Extract the (x, y) coordinate from the center of the cell holding the provided text.  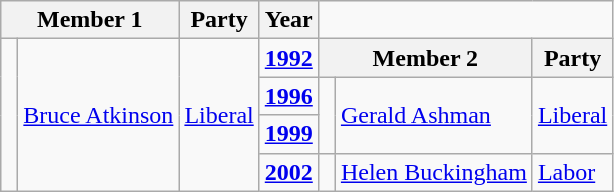
Gerald Ashman (434, 115)
Helen Buckingham (434, 172)
Member 1 (90, 20)
Member 2 (425, 58)
1992 (288, 58)
Bruce Atkinson (98, 115)
2002 (288, 172)
1996 (288, 96)
Labor (572, 172)
Year (288, 20)
1999 (288, 134)
